From the cell containing the given text, extract its center point as [x, y] coordinate. 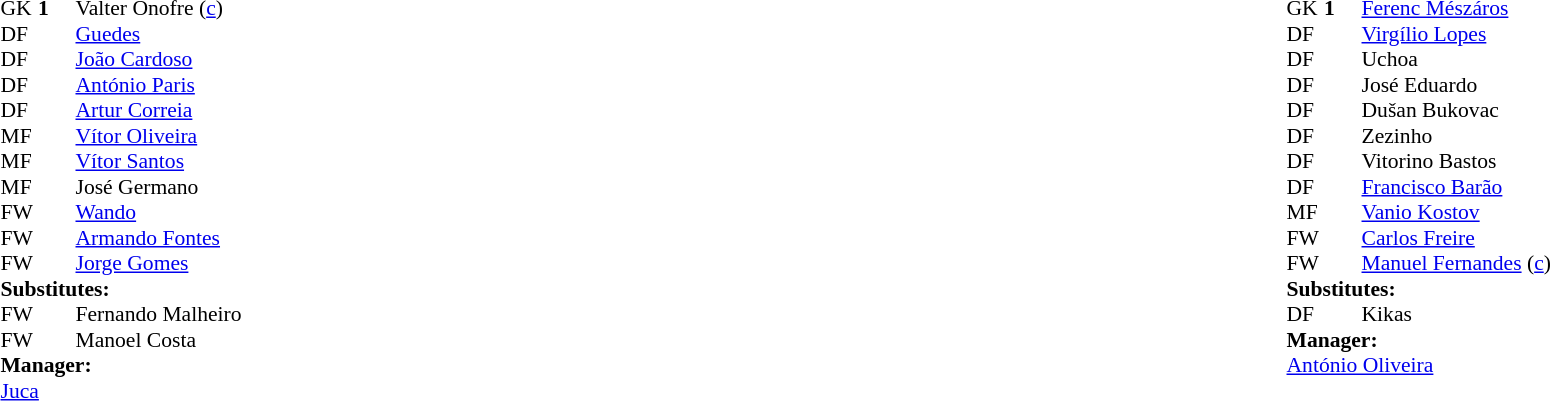
José Germano [159, 187]
Armando Fontes [159, 238]
Fernando Malheiro [159, 315]
Jorge Gomes [159, 263]
Guedes [159, 34]
Manoel Costa [159, 340]
Artur Correia [159, 111]
António Paris [159, 85]
Vítor Santos [159, 161]
Wando [159, 213]
Vítor Oliveira [159, 136]
Substitutes: [120, 289]
João Cardoso [159, 59]
Manager: [120, 365]
